Identify which cell holds the provided text, then report its (X, Y) central coordinate. 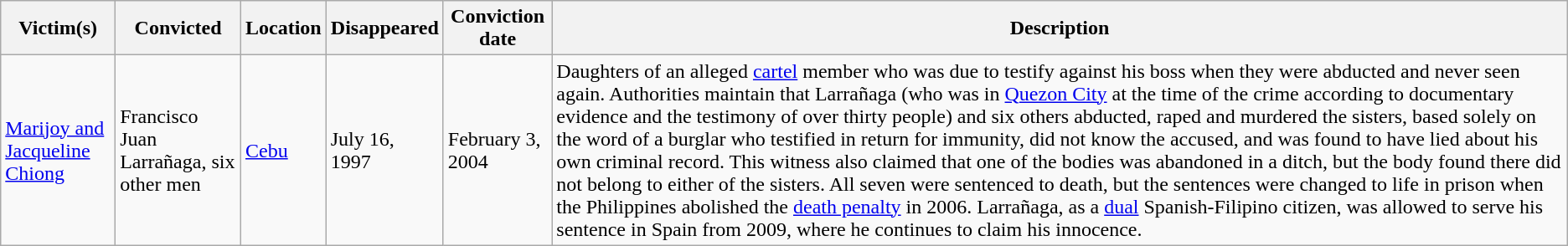
Location (284, 28)
Description (1060, 28)
Disappeared (384, 28)
Cebu (284, 151)
Convicted (178, 28)
July 16, 1997 (384, 151)
Victim(s) (59, 28)
February 3, 2004 (498, 151)
Marijoy and Jacqueline Chiong (59, 151)
Conviction date (498, 28)
Francisco Juan Larrañaga, six other men (178, 151)
